Find where the given text appears and provide that cell's center as [x, y] coordinate. 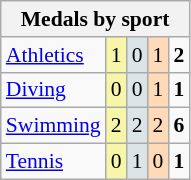
Swimming [54, 126]
Tennis [54, 162]
Athletics [54, 55]
6 [178, 126]
Medals by sport [96, 19]
Diving [54, 90]
